Detect which cell encompasses the target text, then output its [x, y] center coordinate. 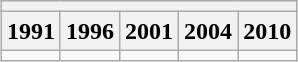
2010 [268, 31]
1991 [30, 31]
1996 [90, 31]
2004 [208, 31]
2001 [148, 31]
